Detect which cell encompasses the target text, then output its [x, y] center coordinate. 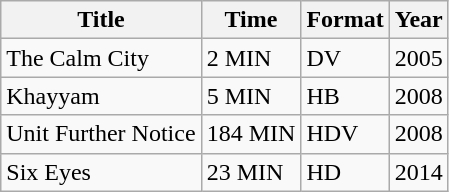
HB [345, 96]
Unit Further Notice [101, 134]
DV [345, 58]
2014 [418, 172]
Time [251, 20]
Khayyam [101, 96]
Format [345, 20]
HDV [345, 134]
The Calm City [101, 58]
184 MIN [251, 134]
Year [418, 20]
2005 [418, 58]
HD [345, 172]
Six Eyes [101, 172]
5 MIN [251, 96]
23 MIN [251, 172]
2 MIN [251, 58]
Title [101, 20]
